Return (X, Y) of the center of cell containing provided text 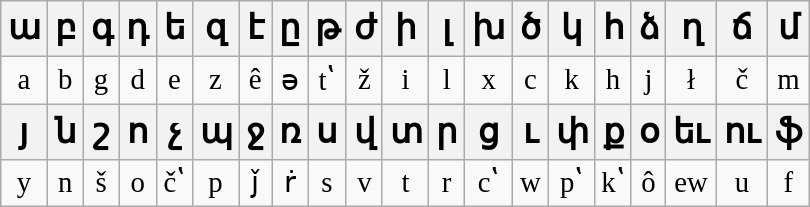
ղ (692, 28)
եւ (692, 132)
յ (24, 132)
բ (65, 28)
ժ (364, 28)
ǰ (256, 182)
ô (648, 182)
c (531, 80)
n (65, 182)
i (405, 80)
ս (328, 132)
վ (364, 132)
ե (174, 28)
d (138, 80)
թ (328, 28)
ֆ (788, 132)
ə (290, 80)
չ (174, 132)
v (364, 182)
ւ (531, 132)
մ (788, 28)
ծ (531, 28)
k (571, 80)
t (405, 182)
u (742, 182)
r (447, 182)
ր (447, 132)
o (138, 182)
տ (405, 132)
f (788, 182)
ու (742, 132)
ց (489, 132)
tʽ (328, 80)
զ (215, 28)
փ (571, 132)
պ (215, 132)
ի (405, 28)
ն (65, 132)
l (447, 80)
կ (571, 28)
ê (256, 80)
ž (364, 80)
m (788, 80)
č (742, 80)
a (24, 80)
e (174, 80)
čʽ (174, 182)
y (24, 182)
ł (692, 80)
g (101, 80)
kʽ (613, 182)
pʽ (571, 182)
հ (613, 28)
ew (692, 182)
z (215, 80)
w (531, 182)
ը (290, 28)
j (648, 80)
s (328, 182)
ձ (648, 28)
խ (489, 28)
š (101, 182)
է (256, 28)
x (489, 80)
լ (447, 28)
b (65, 80)
ք (613, 132)
ա (24, 28)
դ (138, 28)
p (215, 182)
ṙ (290, 182)
ռ (290, 132)
շ (101, 132)
ո (138, 132)
ճ (742, 28)
ջ (256, 132)
գ (101, 28)
cʽ (489, 182)
օ (648, 132)
h (613, 80)
